Provide the (X, Y) coordinate of the cell's center where the given text is located.  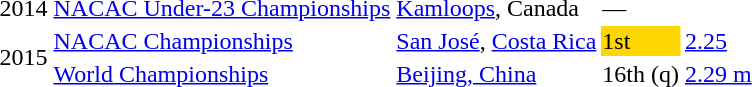
1st (641, 41)
San José, Costa Rica (496, 41)
NACAC Championships (222, 41)
